Find where the given text appears and provide that cell's center as (X, Y) coordinate. 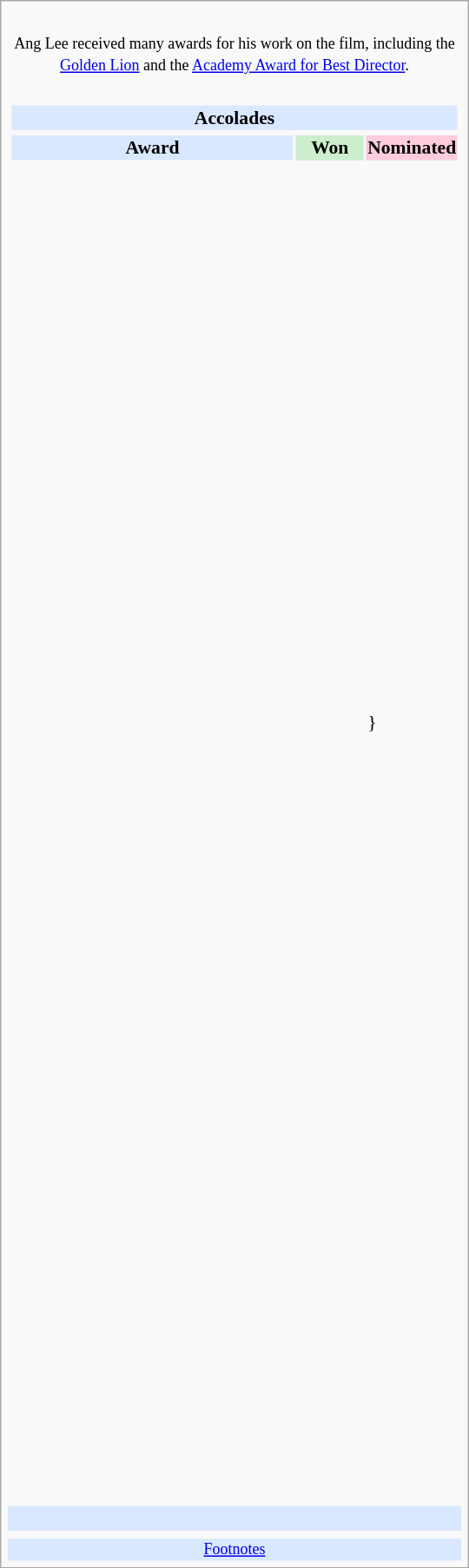
Award (152, 148)
Won (330, 148)
Footnotes (234, 1550)
Nominated (412, 148)
} (412, 721)
Ang Lee received many awards for his work on the film, including the Golden Lion and the Academy Award for Best Director. (234, 43)
Accolades (234, 117)
Accolades Award Won Nominated } (234, 791)
